Output the [x, y] coordinate of the center of the cell containing the given text.  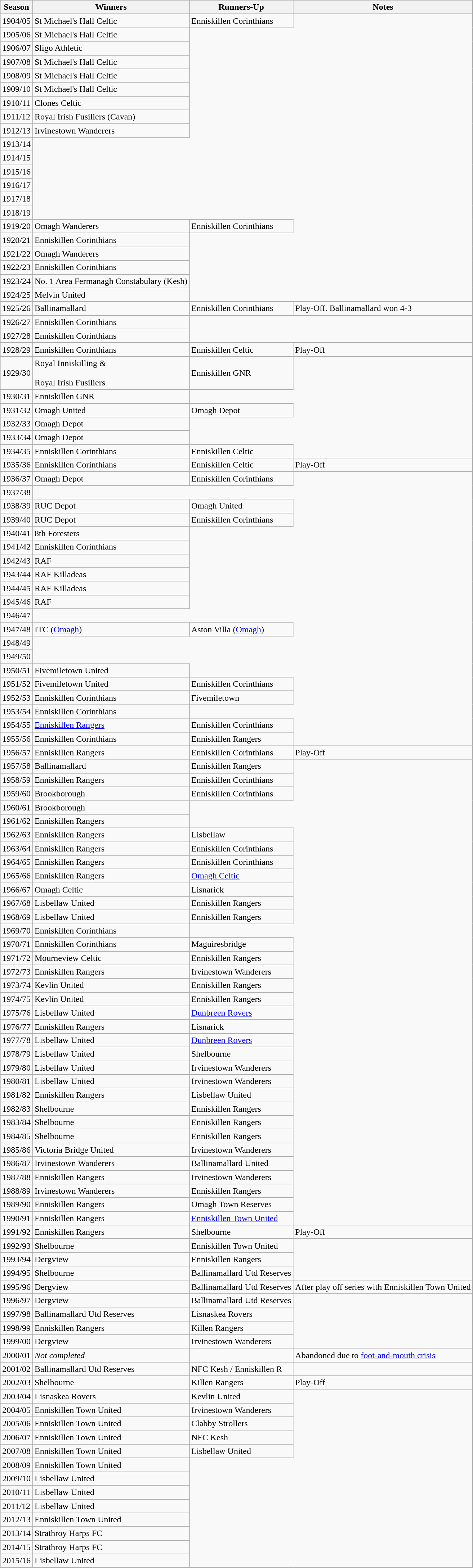
1991/92 [17, 1232]
Sligo Athletic [111, 48]
2008/09 [17, 1465]
1953/54 [17, 711]
1918/19 [17, 213]
2014/15 [17, 1547]
1916/17 [17, 185]
1966/67 [17, 890]
1920/21 [17, 240]
1974/75 [17, 999]
1908/09 [17, 76]
2006/07 [17, 1437]
2001/02 [17, 1369]
1978/79 [17, 1054]
After play off series with Enniskillen Town United [383, 1287]
1987/88 [17, 1177]
2012/13 [17, 1520]
1913/14 [17, 144]
NFC Kesh [241, 1437]
1941/42 [17, 547]
Victoria Bridge United [111, 1150]
1957/58 [17, 766]
1932/33 [17, 424]
Royal Irish Fusiliers (Cavan) [111, 117]
1994/95 [17, 1273]
1937/38 [17, 492]
1934/35 [17, 451]
1917/18 [17, 199]
1990/91 [17, 1218]
1997/98 [17, 1314]
1972/73 [17, 972]
1946/47 [17, 615]
1988/89 [17, 1191]
Royal Inniskilling &Royal Irish Fusiliers [111, 373]
1981/82 [17, 1095]
Season [17, 7]
1976/77 [17, 1026]
1973/74 [17, 985]
2007/08 [17, 1451]
1961/62 [17, 821]
NFC Kesh / Enniskillen R [241, 1369]
2013/14 [17, 1533]
1947/48 [17, 629]
1967/68 [17, 903]
1982/83 [17, 1109]
1927/28 [17, 336]
1963/64 [17, 848]
1983/84 [17, 1122]
No. 1 Area Fermanagh Constabulary (Kesh) [111, 281]
Notes [383, 7]
1943/44 [17, 574]
2004/05 [17, 1410]
1970/71 [17, 944]
Clones Celtic [111, 103]
1995/96 [17, 1287]
1951/52 [17, 684]
1907/08 [17, 62]
1910/11 [17, 103]
2005/06 [17, 1424]
1924/25 [17, 295]
1950/51 [17, 670]
1928/29 [17, 349]
Abandoned due to foot-and-mouth crisis [383, 1355]
Not completed [111, 1355]
1958/59 [17, 780]
Omagh Town Reserves [241, 1205]
1915/16 [17, 172]
1968/69 [17, 917]
1979/80 [17, 1068]
Aston Villa (Omagh) [241, 629]
Melvin United [111, 295]
2010/11 [17, 1492]
1949/50 [17, 657]
1942/43 [17, 561]
1914/15 [17, 158]
1926/27 [17, 322]
1922/23 [17, 267]
1969/70 [17, 931]
1912/13 [17, 130]
Lisbellaw [241, 835]
1923/24 [17, 281]
2009/10 [17, 1478]
1977/78 [17, 1040]
1971/72 [17, 958]
Ballinamallard United [241, 1163]
1929/30 [17, 373]
1952/53 [17, 698]
Clabby Strollers [241, 1424]
1998/99 [17, 1328]
1939/40 [17, 520]
1959/60 [17, 794]
1904/05 [17, 21]
1960/61 [17, 807]
1938/39 [17, 506]
1945/46 [17, 602]
Play-Off. Ballinamallard won 4-3 [383, 308]
1975/76 [17, 1013]
1919/20 [17, 226]
1921/22 [17, 254]
1936/37 [17, 479]
2003/04 [17, 1396]
1935/36 [17, 465]
1930/31 [17, 396]
1984/85 [17, 1136]
1986/87 [17, 1163]
1985/86 [17, 1150]
Mourneview Celtic [111, 958]
1933/34 [17, 438]
1955/56 [17, 739]
1906/07 [17, 48]
1980/81 [17, 1081]
8th Foresters [111, 533]
Maguiresbridge [241, 944]
2011/12 [17, 1506]
1992/93 [17, 1246]
1925/26 [17, 308]
1909/10 [17, 89]
1956/57 [17, 753]
1993/94 [17, 1259]
1962/63 [17, 835]
1948/49 [17, 643]
1999/00 [17, 1342]
ITC (Omagh) [111, 629]
1965/66 [17, 876]
2002/03 [17, 1383]
1964/65 [17, 862]
1911/12 [17, 117]
1954/55 [17, 725]
Runners-Up [241, 7]
1905/06 [17, 35]
1989/90 [17, 1205]
1944/45 [17, 588]
Winners [111, 7]
1996/97 [17, 1301]
1931/32 [17, 410]
1940/41 [17, 533]
2015/16 [17, 1561]
Fivemiletown [241, 698]
2000/01 [17, 1355]
